Find where the given text appears and provide that cell's center as [X, Y] coordinate. 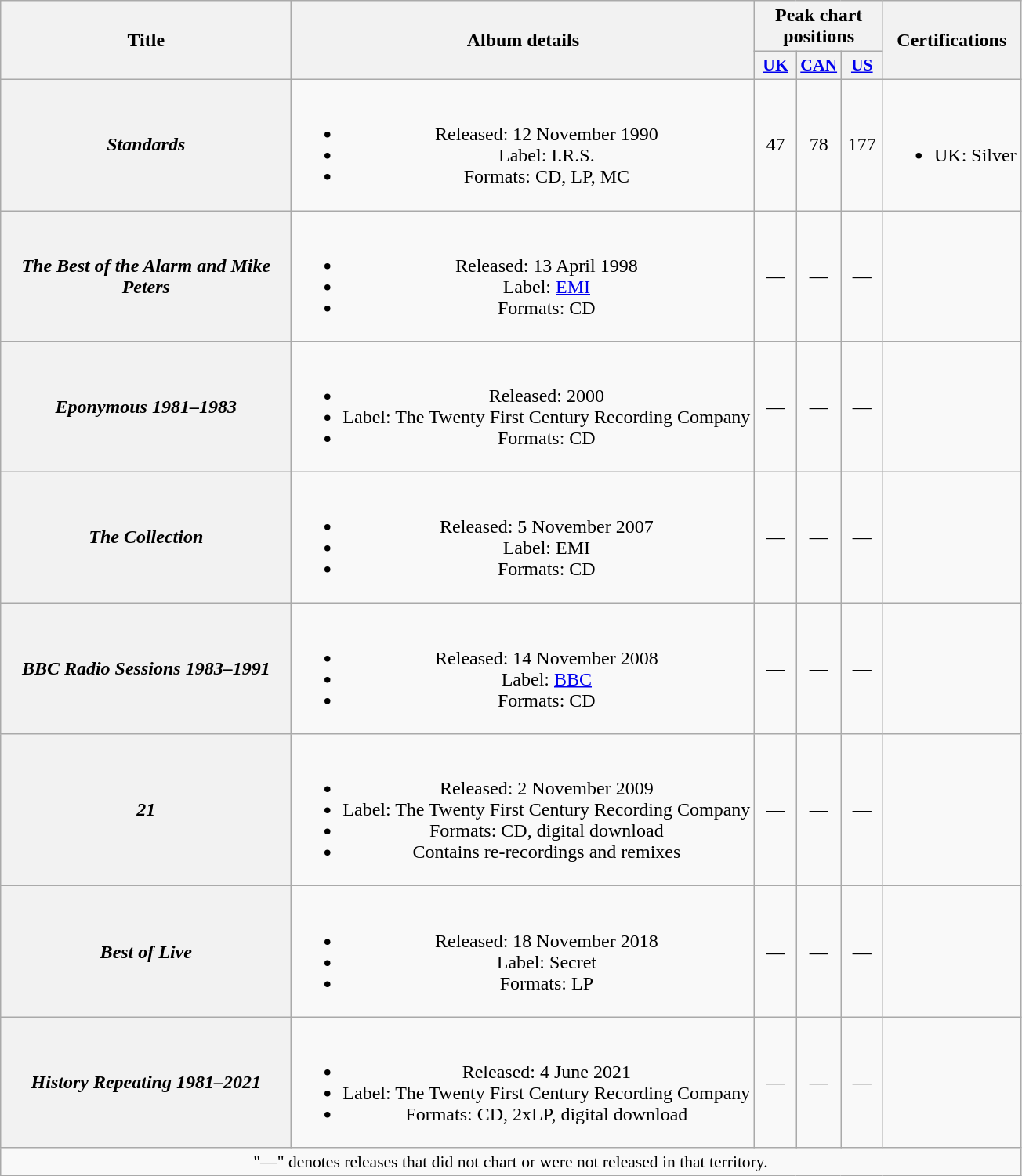
Released: 13 April 1998Label: EMIFormats: CD [524, 276]
177 [862, 144]
CAN [818, 66]
47 [776, 144]
Peak chart positions [819, 27]
Certifications [951, 41]
UK [776, 66]
The Best of the Alarm and Mike Peters [146, 276]
Released: 14 November 2008Label: BBCFormats: CD [524, 669]
UK: Silver [951, 144]
Released: 18 November 2018Label: SecretFormats: LP [524, 951]
History Repeating 1981–2021 [146, 1083]
Album details [524, 41]
Released: 5 November 2007Label: EMIFormats: CD [524, 537]
US [862, 66]
Eponymous 1981–1983 [146, 407]
Released: 2000Label: The Twenty First Century Recording CompanyFormats: CD [524, 407]
Title [146, 41]
Best of Live [146, 951]
Released: 4 June 2021Label: The Twenty First Century Recording CompanyFormats: CD, 2xLP, digital download [524, 1083]
Released: 12 November 1990Label: I.R.S.Formats: CD, LP, MC [524, 144]
21 [146, 810]
Released: 2 November 2009Label: The Twenty First Century Recording CompanyFormats: CD, digital downloadContains re-recordings and remixes [524, 810]
Standards [146, 144]
"—" denotes releases that did not chart or were not released in that territory. [511, 1162]
BBC Radio Sessions 1983–1991 [146, 669]
The Collection [146, 537]
78 [818, 144]
